For the text-containing cell, return its midpoint in (x, y) coordinate format. 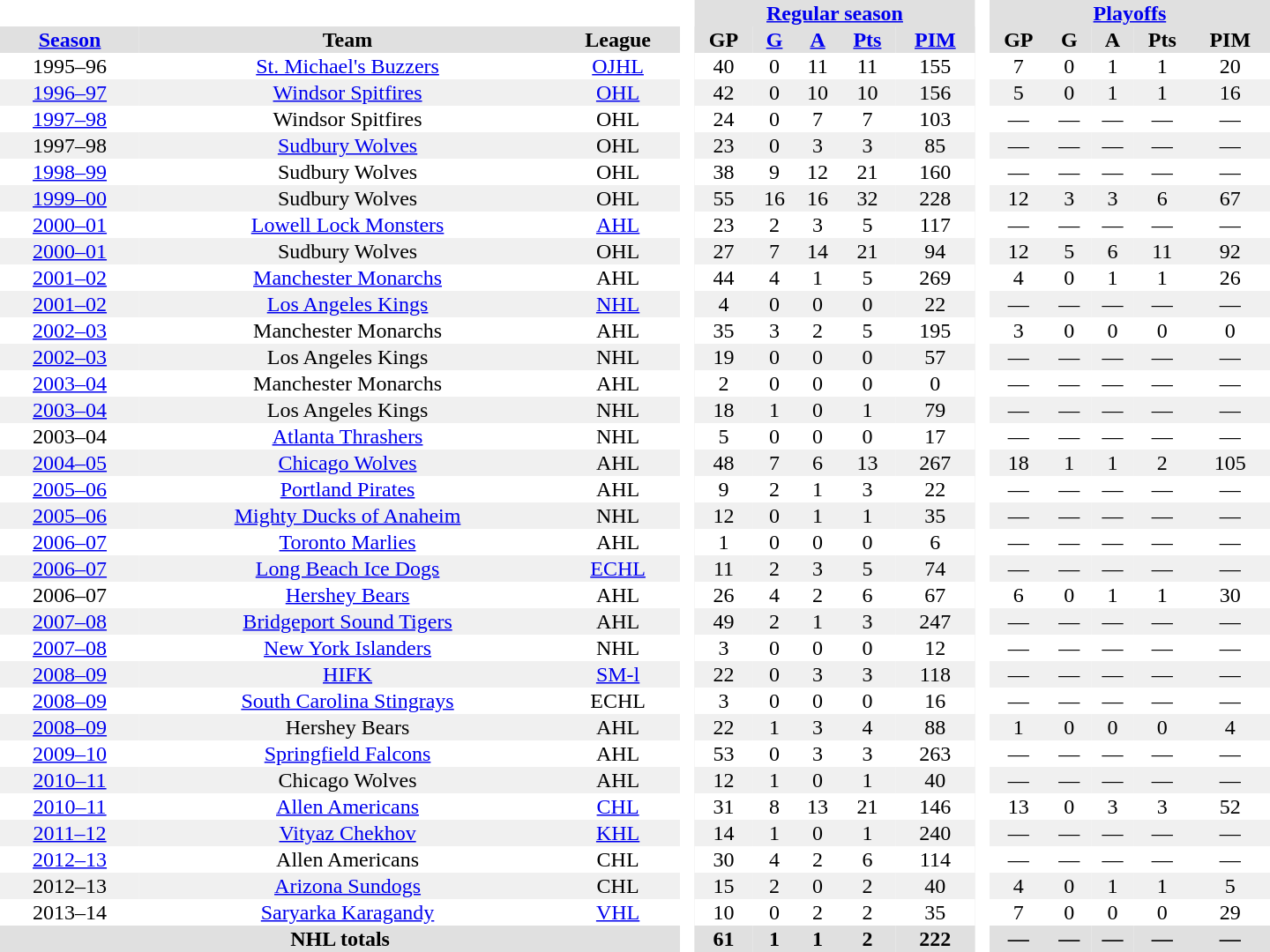
38 (724, 172)
24 (724, 119)
2004–05 (70, 463)
31 (724, 807)
1995–96 (70, 66)
53 (724, 754)
247 (935, 621)
Springfield Falcons (347, 754)
114 (935, 859)
Regular season (835, 13)
228 (935, 198)
42 (724, 93)
32 (868, 198)
118 (935, 674)
160 (935, 172)
SM-l (617, 674)
74 (935, 569)
19 (724, 357)
Bridgeport Sound Tigers (347, 621)
57 (935, 357)
Saryarka Karagandy (347, 912)
Toronto Marlies (347, 542)
49 (724, 621)
44 (724, 278)
VHL (617, 912)
155 (935, 66)
Long Beach Ice Dogs (347, 569)
269 (935, 278)
267 (935, 463)
OJHL (617, 66)
94 (935, 251)
1998–99 (70, 172)
Season (70, 40)
263 (935, 754)
88 (935, 727)
2009–10 (70, 754)
55 (724, 198)
Portland Pirates (347, 489)
79 (935, 410)
61 (724, 939)
Lowell Lock Monsters (347, 225)
146 (935, 807)
KHL (617, 833)
HIFK (347, 674)
1996–97 (70, 93)
15 (724, 886)
195 (935, 331)
48 (724, 463)
105 (1230, 463)
New York Islanders (347, 648)
1999–00 (70, 198)
29 (1230, 912)
Arizona Sundogs (347, 886)
8 (774, 807)
Vityaz Chekhov (347, 833)
South Carolina Stingrays (347, 701)
Playoffs (1130, 13)
Mighty Ducks of Anaheim (347, 516)
85 (935, 145)
2013–14 (70, 912)
League (617, 40)
222 (935, 939)
Team (347, 40)
St. Michael's Buzzers (347, 66)
17 (935, 436)
92 (1230, 251)
Atlanta Thrashers (347, 436)
20 (1230, 66)
156 (935, 93)
117 (935, 225)
52 (1230, 807)
2011–12 (70, 833)
240 (935, 833)
27 (724, 251)
NHL totals (340, 939)
103 (935, 119)
